Determine the (X, Y) coordinate at the center of the cell enclosing the given text.  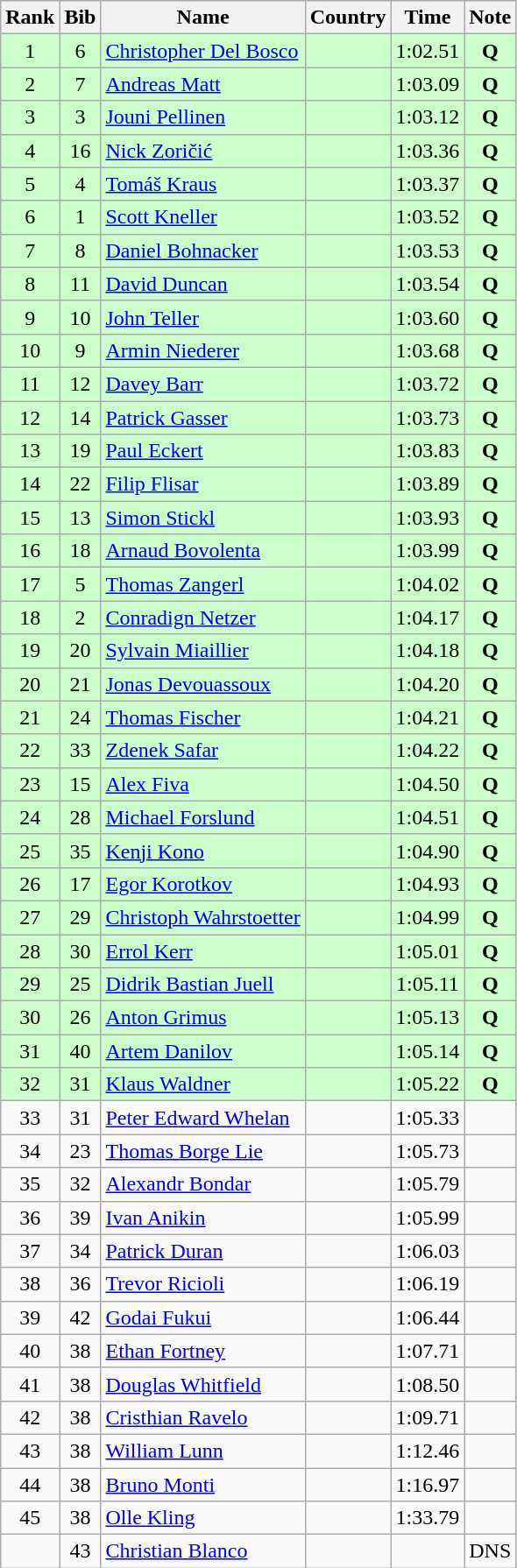
Kenji Kono (203, 851)
Patrick Gasser (203, 418)
Christoph Wahrstoetter (203, 917)
44 (30, 1485)
Didrik Bastian Juell (203, 985)
1:02.51 (428, 51)
Cristhian Ravelo (203, 1417)
Rank (30, 18)
1:05.13 (428, 1018)
Bib (81, 18)
Bruno Monti (203, 1485)
1:03.72 (428, 384)
1:05.99 (428, 1218)
Sylvain Miaillier (203, 651)
Simon Stickl (203, 518)
John Teller (203, 317)
1:03.83 (428, 451)
Name (203, 18)
Conradign Netzer (203, 618)
1:33.79 (428, 1518)
1:05.01 (428, 950)
1:03.37 (428, 184)
1:06.03 (428, 1251)
1:03.12 (428, 117)
1:05.79 (428, 1184)
1:12.46 (428, 1451)
Scott Kneller (203, 217)
1:03.09 (428, 84)
Christian Blanco (203, 1551)
1:04.93 (428, 884)
1:04.51 (428, 817)
David Duncan (203, 284)
1:05.33 (428, 1118)
1:05.11 (428, 985)
Jonas Devouassoux (203, 684)
Daniel Bohnacker (203, 251)
Douglas Whitfield (203, 1384)
1:04.22 (428, 751)
Artem Danilov (203, 1051)
1:03.73 (428, 418)
Thomas Borge Lie (203, 1151)
1:03.93 (428, 518)
1:05.22 (428, 1084)
Arnaud Bovolenta (203, 551)
Note (491, 18)
Filip Flisar (203, 484)
41 (30, 1384)
37 (30, 1251)
Ivan Anikin (203, 1218)
Jouni Pellinen (203, 117)
45 (30, 1518)
Thomas Zangerl (203, 584)
Errol Kerr (203, 950)
Alexandr Bondar (203, 1184)
27 (30, 917)
1:04.20 (428, 684)
1:08.50 (428, 1384)
1:05.14 (428, 1051)
1:03.53 (428, 251)
Patrick Duran (203, 1251)
Egor Korotkov (203, 884)
Nick Zoričić (203, 151)
1:16.97 (428, 1485)
Tomáš Kraus (203, 184)
Zdenek Safar (203, 751)
1:04.21 (428, 717)
1:03.99 (428, 551)
Davey Barr (203, 384)
Time (428, 18)
1:09.71 (428, 1417)
1:03.52 (428, 217)
Peter Edward Whelan (203, 1118)
Anton Grimus (203, 1018)
Armin Niederer (203, 350)
1:06.44 (428, 1317)
1:04.02 (428, 584)
1:03.36 (428, 151)
1:07.71 (428, 1351)
Ethan Fortney (203, 1351)
Alex Fiva (203, 784)
William Lunn (203, 1451)
Thomas Fischer (203, 717)
Klaus Waldner (203, 1084)
DNS (491, 1551)
Trevor Ricioli (203, 1284)
1:03.54 (428, 284)
Godai Fukui (203, 1317)
Olle Kling (203, 1518)
1:03.68 (428, 350)
1:05.73 (428, 1151)
1:03.60 (428, 317)
1:04.50 (428, 784)
1:03.89 (428, 484)
1:04.17 (428, 618)
1:04.18 (428, 651)
Andreas Matt (203, 84)
Christopher Del Bosco (203, 51)
1:06.19 (428, 1284)
Paul Eckert (203, 451)
1:04.99 (428, 917)
Country (348, 18)
1:04.90 (428, 851)
Michael Forslund (203, 817)
